Extract the [X, Y] coordinate from the center of the cell holding the provided text.  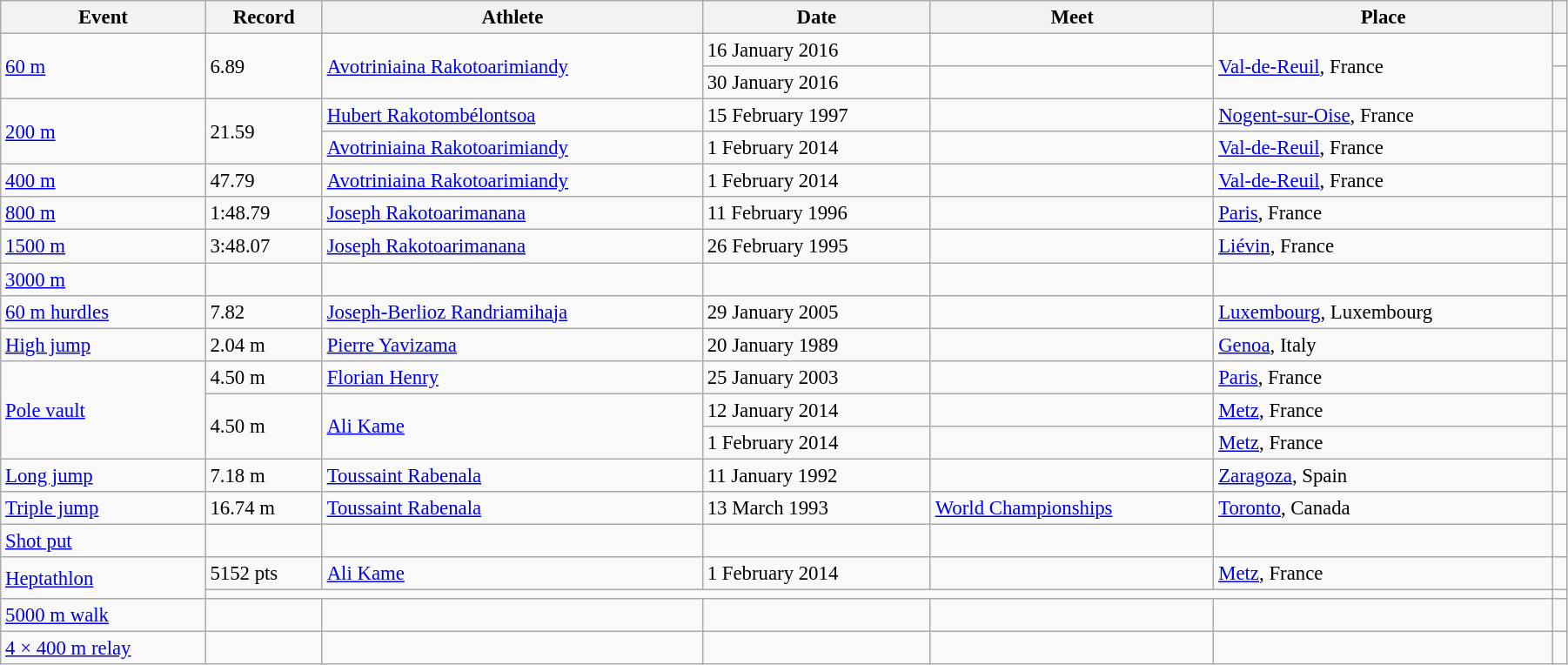
200 m [103, 132]
Athlete [512, 17]
29 January 2005 [816, 312]
60 m [103, 66]
16.74 m [264, 508]
High jump [103, 345]
2.04 m [264, 345]
7.82 [264, 312]
Genoa, Italy [1384, 345]
1:48.79 [264, 213]
Florian Henry [512, 377]
Meet [1072, 17]
World Championships [1072, 508]
30 January 2016 [816, 83]
Triple jump [103, 508]
Liévin, France [1384, 246]
47.79 [264, 181]
21.59 [264, 132]
13 March 1993 [816, 508]
800 m [103, 213]
Record [264, 17]
4 × 400 m relay [103, 648]
15 February 1997 [816, 116]
11 February 1996 [816, 213]
Event [103, 17]
Pole vault [103, 409]
Heptathlon [103, 578]
Zaragoza, Spain [1384, 475]
25 January 2003 [816, 377]
Place [1384, 17]
Toronto, Canada [1384, 508]
60 m hurdles [103, 312]
5152 pts [264, 574]
1500 m [103, 246]
26 February 1995 [816, 246]
16 January 2016 [816, 50]
Joseph-Berlioz Randriamihaja [512, 312]
3:48.07 [264, 246]
5000 m walk [103, 615]
12 January 2014 [816, 410]
6.89 [264, 66]
20 January 1989 [816, 345]
Long jump [103, 475]
Hubert Rakotombélontsoa [512, 116]
3000 m [103, 279]
11 January 1992 [816, 475]
Date [816, 17]
Luxembourg, Luxembourg [1384, 312]
Nogent-sur-Oise, France [1384, 116]
400 m [103, 181]
Shot put [103, 541]
Pierre Yavizama [512, 345]
7.18 m [264, 475]
